For the text-containing cell, return its midpoint in [x, y] coordinate format. 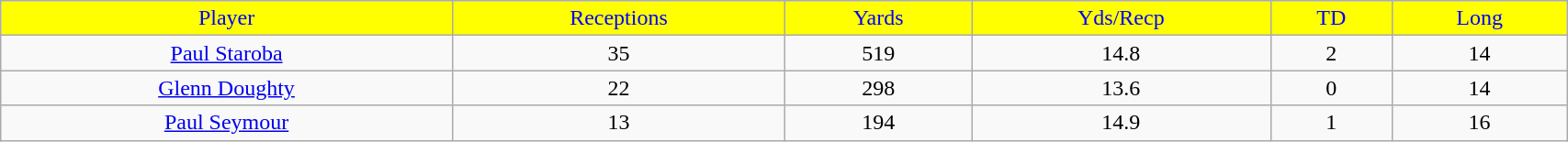
13.6 [1121, 88]
2 [1332, 53]
Yds/Recp [1121, 18]
Receptions [618, 18]
13 [618, 123]
16 [1480, 123]
194 [878, 123]
14.9 [1121, 123]
14.8 [1121, 53]
22 [618, 88]
519 [878, 53]
1 [1332, 123]
TD [1332, 18]
Paul Seymour [227, 123]
35 [618, 53]
Player [227, 18]
Long [1480, 18]
Glenn Doughty [227, 88]
298 [878, 88]
Yards [878, 18]
0 [1332, 88]
Paul Staroba [227, 53]
